Search for the cell housing the specified text and yield its [x, y] center coordinate. 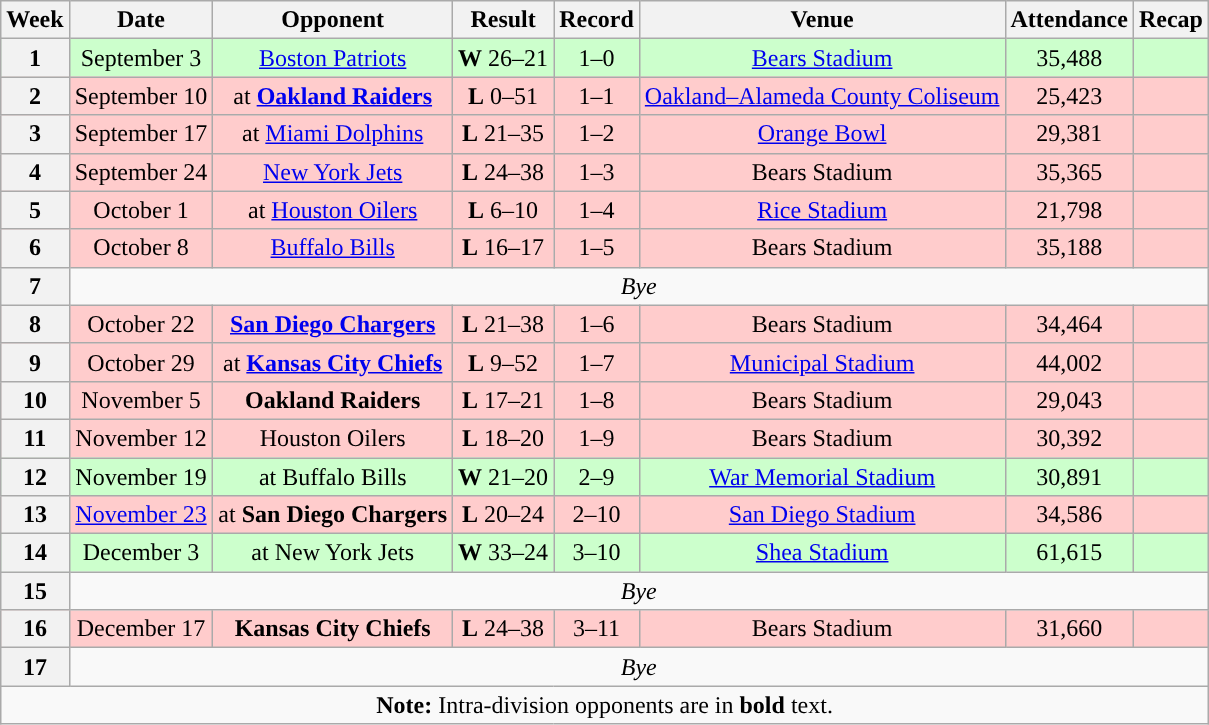
Shea Stadium [822, 553]
7 [35, 286]
30,891 [1069, 477]
Kansas City Chiefs [333, 629]
4 [35, 172]
15 [35, 591]
L 9–52 [504, 362]
34,464 [1069, 324]
25,423 [1069, 96]
L 6–10 [504, 210]
September 3 [141, 58]
December 3 [141, 553]
W 33–24 [504, 553]
9 [35, 362]
November 23 [141, 515]
Note: Intra-division opponents are in bold text. [605, 705]
1–4 [597, 210]
31,660 [1069, 629]
35,365 [1069, 172]
War Memorial Stadium [822, 477]
Houston Oilers [333, 438]
1–2 [597, 134]
1 [35, 58]
11 [35, 438]
W 26–21 [504, 58]
Recap [1170, 20]
3–11 [597, 629]
at Buffalo Bills [333, 477]
September 10 [141, 96]
at Miami Dolphins [333, 134]
W 21–20 [504, 477]
30,392 [1069, 438]
Result [504, 20]
Rice Stadium [822, 210]
5 [35, 210]
September 24 [141, 172]
35,188 [1069, 248]
at Oakland Raiders [333, 96]
September 17 [141, 134]
29,043 [1069, 400]
New York Jets [333, 172]
Buffalo Bills [333, 248]
2–9 [597, 477]
2 [35, 96]
21,798 [1069, 210]
L 20–24 [504, 515]
3 [35, 134]
Orange Bowl [822, 134]
35,488 [1069, 58]
L 0–51 [504, 96]
L 21–38 [504, 324]
34,586 [1069, 515]
November 12 [141, 438]
1–1 [597, 96]
Opponent [333, 20]
December 17 [141, 629]
Oakland–Alameda County Coliseum [822, 96]
6 [35, 248]
at Houston Oilers [333, 210]
12 [35, 477]
1–8 [597, 400]
1–7 [597, 362]
61,615 [1069, 553]
at Kansas City Chiefs [333, 362]
14 [35, 553]
1–0 [597, 58]
1–9 [597, 438]
Venue [822, 20]
Record [597, 20]
L 17–21 [504, 400]
at San Diego Chargers [333, 515]
October 1 [141, 210]
17 [35, 667]
San Diego Stadium [822, 515]
L 21–35 [504, 134]
October 8 [141, 248]
Oakland Raiders [333, 400]
10 [35, 400]
13 [35, 515]
1–3 [597, 172]
1–6 [597, 324]
L 18–20 [504, 438]
Municipal Stadium [822, 362]
16 [35, 629]
at New York Jets [333, 553]
November 19 [141, 477]
8 [35, 324]
San Diego Chargers [333, 324]
Date [141, 20]
29,381 [1069, 134]
Week [35, 20]
October 22 [141, 324]
Boston Patriots [333, 58]
3–10 [597, 553]
October 29 [141, 362]
L 16–17 [504, 248]
2–10 [597, 515]
Attendance [1069, 20]
1–5 [597, 248]
November 5 [141, 400]
44,002 [1069, 362]
